Return (x, y) of the center of cell containing provided text 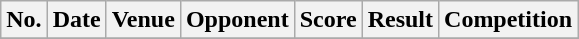
Result (400, 20)
Opponent (237, 20)
Score (328, 20)
Date (76, 20)
No. (24, 20)
Competition (508, 20)
Venue (143, 20)
